Extract the [x, y] coordinate from the center of the cell holding the provided text.  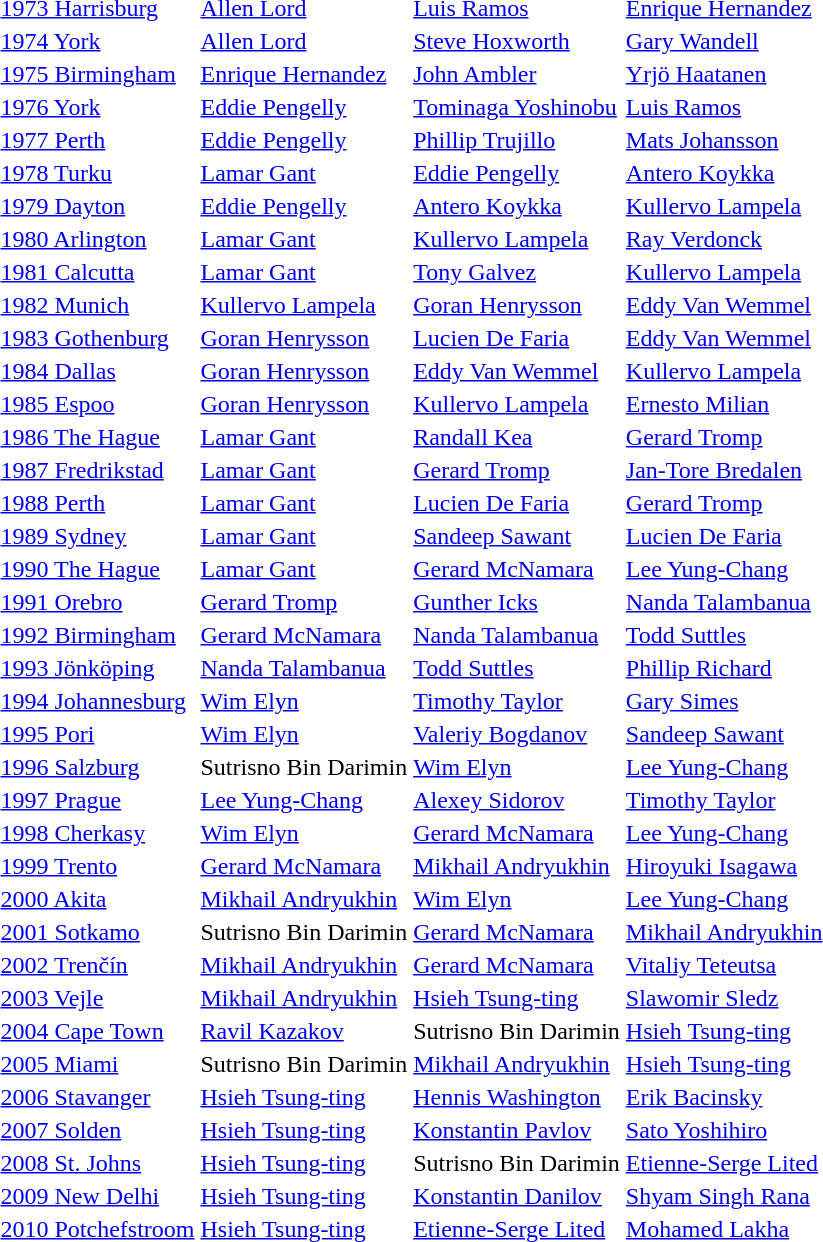
Todd Suttles [517, 668]
Hennis Washington [517, 1097]
Lee Yung-Chang [304, 800]
Randall Kea [517, 437]
Alexey Sidorov [517, 800]
Ravil Kazakov [304, 1031]
John Ambler [517, 74]
Gunther Icks [517, 602]
Tominaga Yoshinobu [517, 107]
Konstantin Danilov [517, 1196]
Sandeep Sawant [517, 536]
Konstantin Pavlov [517, 1130]
Enrique Hernandez [304, 74]
Eddy Van Wemmel [517, 371]
Allen Lord [304, 41]
Steve Hoxworth [517, 41]
Timothy Taylor [517, 701]
Antero Koykka [517, 206]
Phillip Trujillo [517, 140]
Tony Galvez [517, 272]
Valeriy Bogdanov [517, 734]
